Determine the (X, Y) coordinate at the center of the cell enclosing the given text.  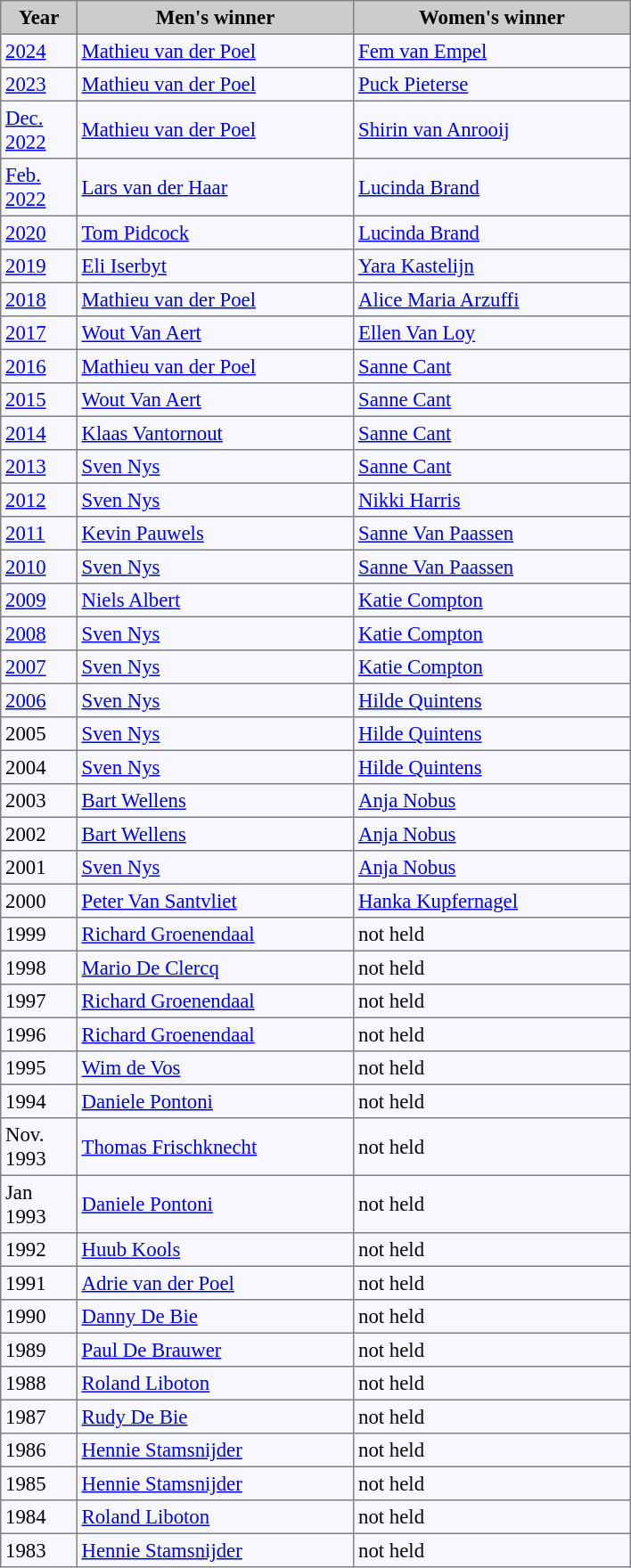
Alice Maria Arzuffi (492, 299)
Nov. 1993 (39, 1147)
Mario De Clercq (215, 968)
1988 (39, 1384)
Thomas Frischknecht (215, 1147)
Fem van Empel (492, 51)
1996 (39, 1034)
Tom Pidcock (215, 233)
2002 (39, 834)
2005 (39, 734)
Hanka Kupfernagel (492, 901)
Dec. 2022 (39, 129)
Wim de Vos (215, 1068)
1986 (39, 1450)
Adrie van der Poel (215, 1283)
2019 (39, 266)
1989 (39, 1350)
1994 (39, 1101)
2006 (39, 700)
Men's winner (215, 18)
Nikki Harris (492, 500)
Lars van der Haar (215, 187)
2024 (39, 51)
2007 (39, 667)
1987 (39, 1417)
2010 (39, 567)
1999 (39, 935)
Rudy De Bie (215, 1417)
2001 (39, 868)
1992 (39, 1250)
2015 (39, 400)
Niels Albert (215, 600)
1991 (39, 1283)
Danny De Bie (215, 1317)
Eli Iserbyt (215, 266)
Year (39, 18)
2009 (39, 600)
2004 (39, 767)
Feb. 2022 (39, 187)
1985 (39, 1483)
2012 (39, 500)
Women's winner (492, 18)
1997 (39, 1001)
2018 (39, 299)
Jan 1993 (39, 1204)
1984 (39, 1517)
Peter Van Santvliet (215, 901)
Kevin Pauwels (215, 534)
2008 (39, 633)
2003 (39, 801)
2000 (39, 901)
Paul De Brauwer (215, 1350)
1998 (39, 968)
1983 (39, 1550)
1990 (39, 1317)
2013 (39, 467)
2023 (39, 85)
Ellen Van Loy (492, 333)
2016 (39, 366)
Huub Kools (215, 1250)
Klaas Vantornout (215, 433)
2020 (39, 233)
Puck Pieterse (492, 85)
2011 (39, 534)
2014 (39, 433)
Shirin van Anrooij (492, 129)
2017 (39, 333)
Yara Kastelijn (492, 266)
1995 (39, 1068)
